Pinpoint the cell where the given text exists, returning its [X, Y] midpoint coordinate. 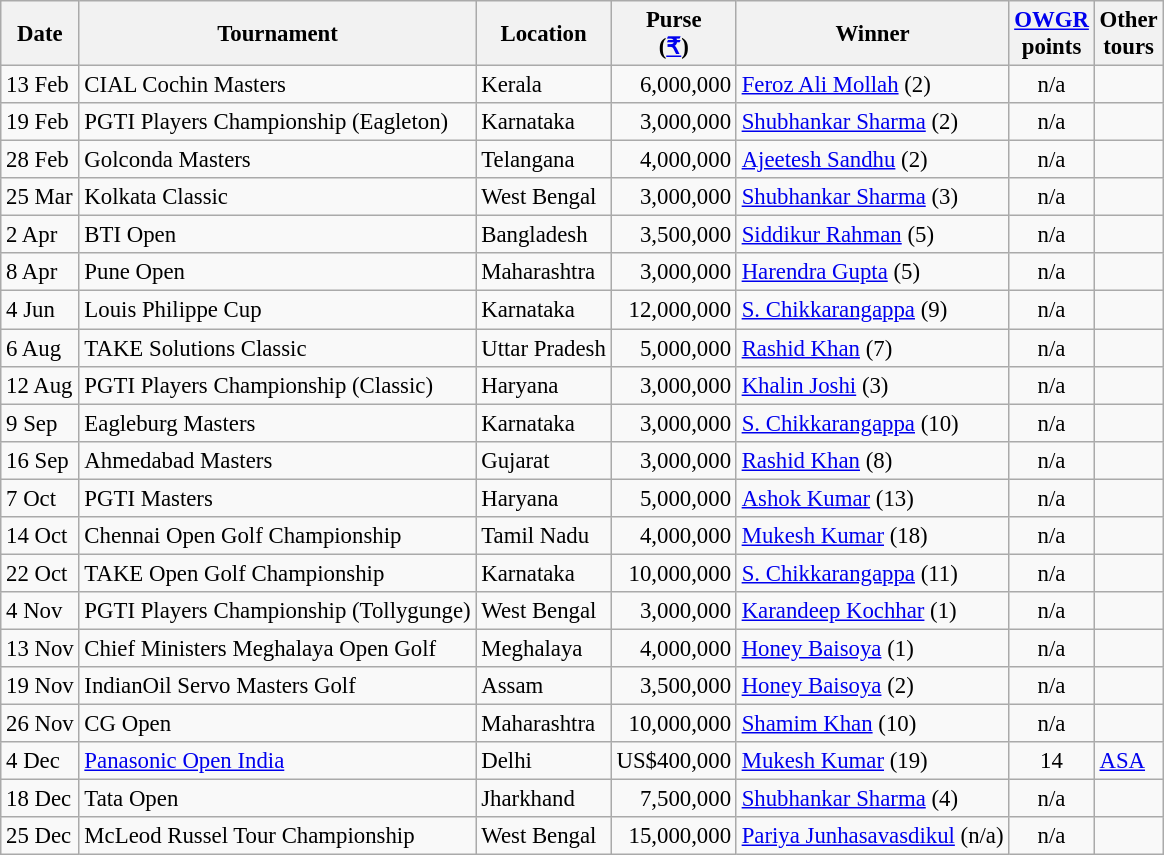
ASA [1128, 761]
13 Feb [40, 85]
US$400,000 [674, 761]
Chennai Open Golf Championship [278, 536]
19 Nov [40, 686]
4 Nov [40, 611]
Winner [872, 34]
Purse(₹) [674, 34]
Feroz Ali Mollah (2) [872, 85]
7 Oct [40, 498]
TAKE Solutions Classic [278, 348]
S. Chikkarangappa (9) [872, 310]
Honey Baisoya (1) [872, 648]
Tournament [278, 34]
13 Nov [40, 648]
14 [1052, 761]
6,000,000 [674, 85]
Karandeep Kochhar (1) [872, 611]
Date [40, 34]
Telangana [544, 160]
15,000,000 [674, 836]
CG Open [278, 724]
PGTI Players Championship (Tollygunge) [278, 611]
Delhi [544, 761]
McLeod Russel Tour Championship [278, 836]
OWGRpoints [1052, 34]
S. Chikkarangappa (11) [872, 573]
Bangladesh [544, 235]
Othertours [1128, 34]
25 Dec [40, 836]
Ahmedabad Masters [278, 460]
4 Jun [40, 310]
12 Aug [40, 385]
PGTI Players Championship (Eagleton) [278, 122]
Assam [544, 686]
CIAL Cochin Masters [278, 85]
19 Feb [40, 122]
14 Oct [40, 536]
16 Sep [40, 460]
Eagleburg Masters [278, 423]
Rashid Khan (8) [872, 460]
25 Mar [40, 197]
Gujarat [544, 460]
Khalin Joshi (3) [872, 385]
Shubhankar Sharma (4) [872, 799]
Mukesh Kumar (18) [872, 536]
18 Dec [40, 799]
9 Sep [40, 423]
7,500,000 [674, 799]
Uttar Pradesh [544, 348]
Golconda Masters [278, 160]
Ashok Kumar (13) [872, 498]
2 Apr [40, 235]
Kolkata Classic [278, 197]
4 Dec [40, 761]
Shamim Khan (10) [872, 724]
8 Apr [40, 273]
Chief Ministers Meghalaya Open Golf [278, 648]
Louis Philippe Cup [278, 310]
BTI Open [278, 235]
26 Nov [40, 724]
Harendra Gupta (5) [872, 273]
22 Oct [40, 573]
Pariya Junhasavasdikul (n/a) [872, 836]
Jharkhand [544, 799]
Shubhankar Sharma (2) [872, 122]
Panasonic Open India [278, 761]
12,000,000 [674, 310]
Tata Open [278, 799]
IndianOil Servo Masters Golf [278, 686]
Tamil Nadu [544, 536]
28 Feb [40, 160]
PGTI Masters [278, 498]
Meghalaya [544, 648]
Kerala [544, 85]
Ajeetesh Sandhu (2) [872, 160]
Location [544, 34]
Siddikur Rahman (5) [872, 235]
Shubhankar Sharma (3) [872, 197]
Mukesh Kumar (19) [872, 761]
6 Aug [40, 348]
Pune Open [278, 273]
TAKE Open Golf Championship [278, 573]
S. Chikkarangappa (10) [872, 423]
Rashid Khan (7) [872, 348]
Honey Baisoya (2) [872, 686]
PGTI Players Championship (Classic) [278, 385]
